Pinpoint the cell where the given text exists, returning its (x, y) midpoint coordinate. 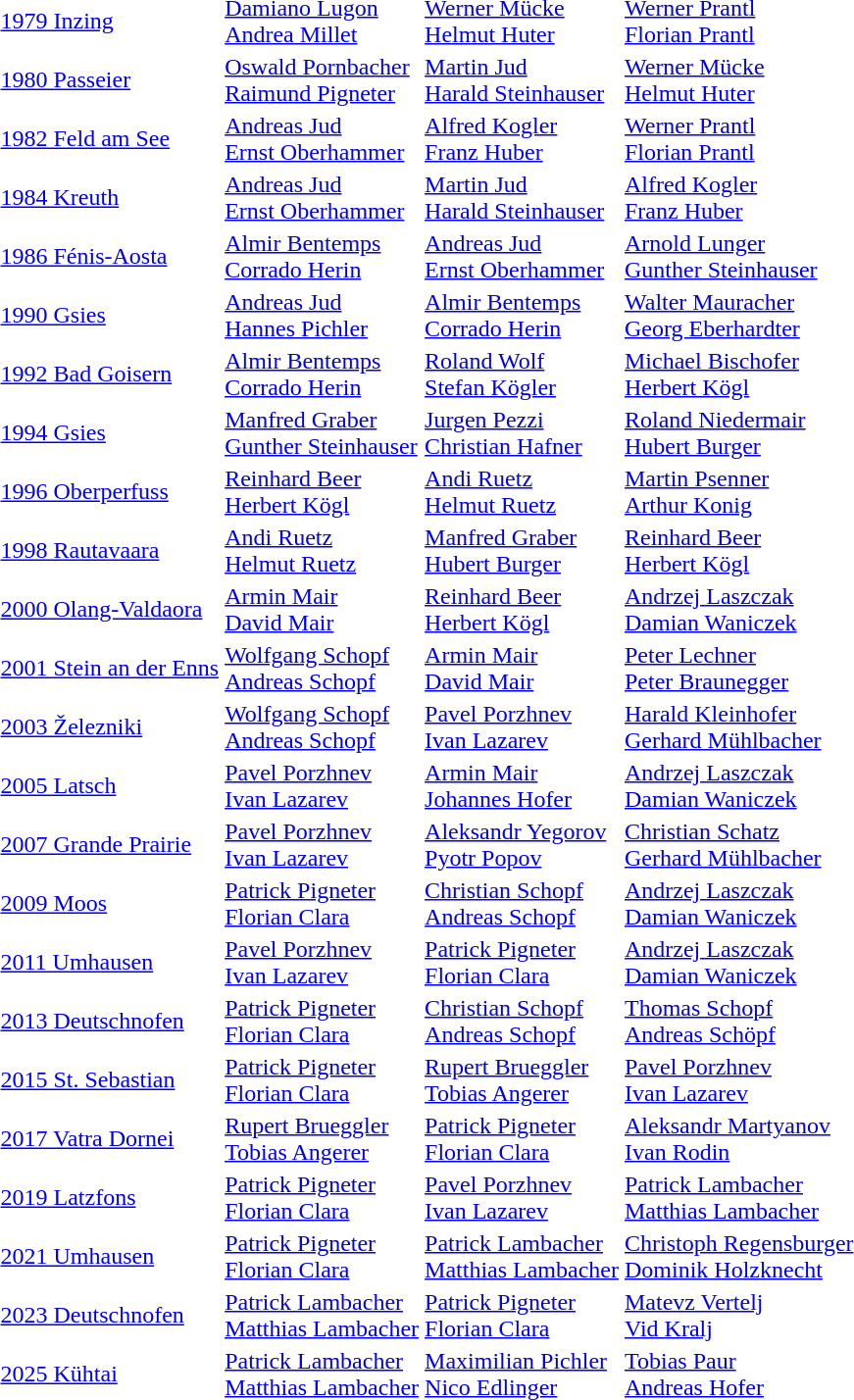
Roland WolfStefan Kögler (522, 375)
Jurgen PezziChristian Hafner (522, 433)
Manfred GraberHubert Burger (522, 551)
Andreas JudHannes Pichler (322, 316)
Oswald PornbacherRaimund Pigneter (322, 80)
Alfred KoglerFranz Huber (522, 139)
Aleksandr YegorovPyotr Popov (522, 845)
Armin MairJohannes Hofer (522, 786)
Manfred GraberGunther Steinhauser (322, 433)
